Scan for the cell matching the given text and deliver its (X, Y) coordinate at center. 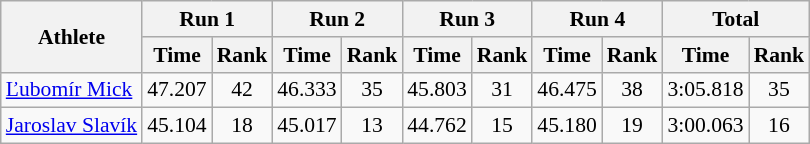
13 (372, 126)
3:00.063 (705, 126)
3:05.818 (705, 90)
16 (780, 126)
Total (736, 19)
46.475 (566, 90)
Athlete (72, 36)
15 (502, 126)
45.180 (566, 126)
Run 1 (207, 19)
45.104 (176, 126)
38 (632, 90)
45.017 (306, 126)
46.333 (306, 90)
42 (242, 90)
45.803 (436, 90)
Jaroslav Slavík (72, 126)
19 (632, 126)
18 (242, 126)
Run 4 (597, 19)
Run 2 (337, 19)
Ľubomír Mick (72, 90)
44.762 (436, 126)
47.207 (176, 90)
31 (502, 90)
Run 3 (467, 19)
